Provide the (x, y) coordinate of the cell's center where the given text is located.  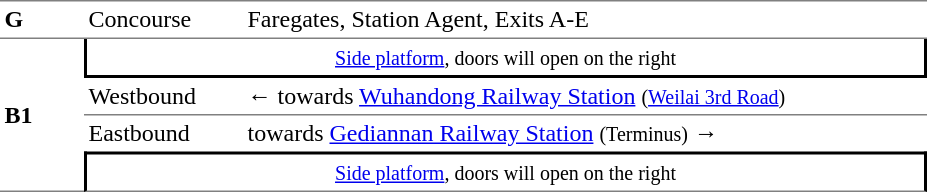
Faregates, Station Agent, Exits A-E (585, 20)
Concourse (164, 20)
Eastbound (164, 133)
Westbound (164, 96)
towards Gediannan Railway Station (Terminus) → (585, 133)
← towards Wuhandong Railway Station (Weilai 3rd Road) (585, 96)
G (42, 20)
B1 (42, 116)
